Scan for the cell matching the given text and deliver its (X, Y) coordinate at center. 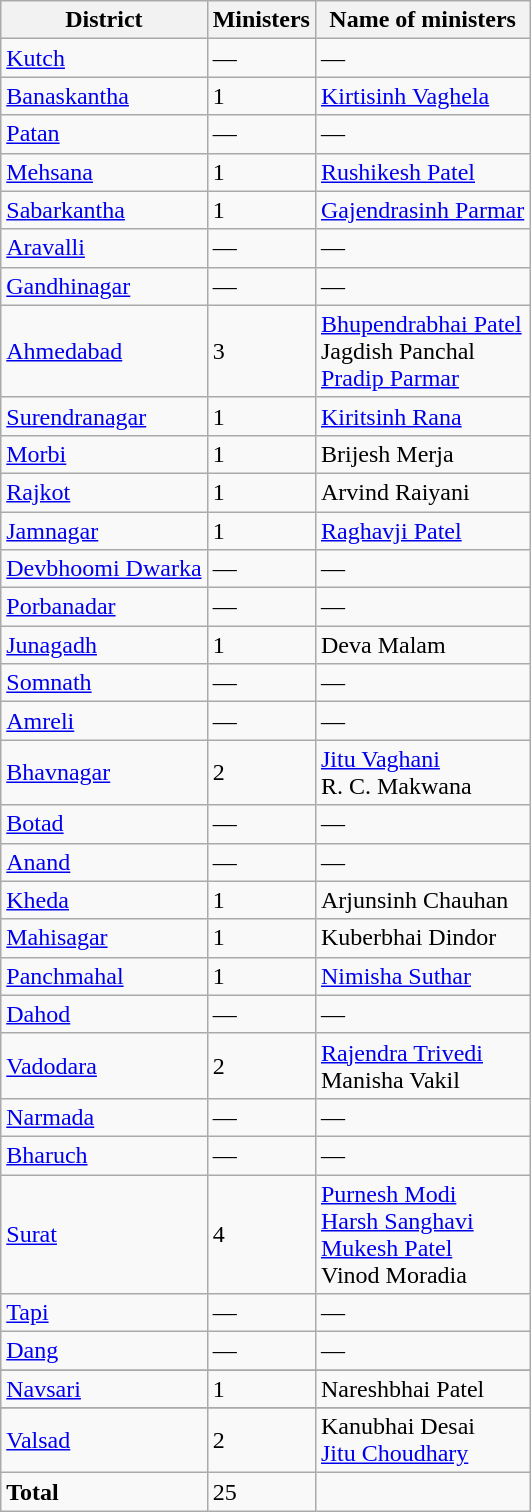
Vadodara (104, 1066)
Botad (104, 824)
Gajendrasinh Parmar (422, 210)
Surendranagar (104, 416)
Gandhinagar (104, 286)
Rajkot (104, 492)
Rushikesh Patel (422, 172)
Panchmahal (104, 976)
Nareshbhai Patel (422, 1389)
Ahmedabad (104, 351)
Dang (104, 1351)
Kirtisinh Vaghela (422, 96)
Kanubhai DesaiJitu Choudhary (422, 1440)
Jitu VaghaniR. C. Makwana (422, 772)
Somnath (104, 683)
Narmada (104, 1117)
Arvind Raiyani (422, 492)
Valsad (104, 1440)
Bhupendrabhai PatelJagdish PanchalPradip Parmar (422, 351)
District (104, 20)
Mahisagar (104, 938)
Deva Malam (422, 645)
Kheda (104, 900)
Anand (104, 862)
Dahod (104, 1014)
Banaskantha (104, 96)
Porbanadar (104, 607)
Total (104, 1492)
Tapi (104, 1313)
Patan (104, 134)
Amreli (104, 721)
Bhavnagar (104, 772)
Sabarkantha (104, 210)
Jamnagar (104, 531)
Brijesh Merja (422, 454)
Devbhoomi Dwarka (104, 569)
Navsari (104, 1389)
Surat (104, 1234)
Bharuch (104, 1155)
Aravalli (104, 248)
Kutch (104, 58)
Purnesh ModiHarsh SanghaviMukesh PatelVinod Moradia (422, 1234)
3 (261, 351)
25 (261, 1492)
Rajendra TrivediManisha Vakil (422, 1066)
Arjunsinh Chauhan (422, 900)
Nimisha Suthar (422, 976)
Kuberbhai Dindor (422, 938)
Name of ministers (422, 20)
4 (261, 1234)
Junagadh (104, 645)
Mehsana (104, 172)
Raghavji Patel (422, 531)
Kiritsinh Rana (422, 416)
Morbi (104, 454)
Ministers (261, 20)
